Identify which cell holds the provided text, then report its (X, Y) central coordinate. 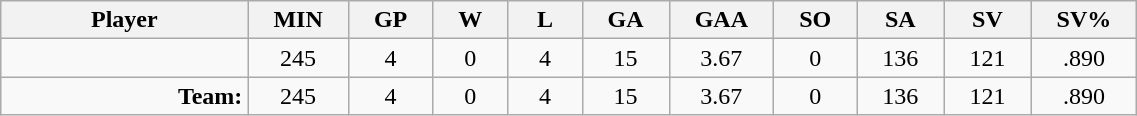
W (470, 20)
SV (988, 20)
Player (124, 20)
GAA (721, 20)
MIN (298, 20)
SV% (1084, 20)
GP (390, 20)
SA (900, 20)
GA (626, 20)
L (545, 20)
Team: (124, 96)
SO (816, 20)
